Detect which cell encompasses the target text, then output its (X, Y) center coordinate. 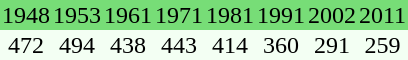
2011 (382, 15)
2002 (332, 15)
1971 (178, 15)
259 (382, 45)
1981 (230, 15)
1991 (280, 15)
291 (332, 45)
1953 (76, 15)
1948 (26, 15)
360 (280, 45)
1961 (128, 15)
443 (178, 45)
472 (26, 45)
494 (76, 45)
438 (128, 45)
414 (230, 45)
